Find where the given text appears and provide that cell's center as (X, Y) coordinate. 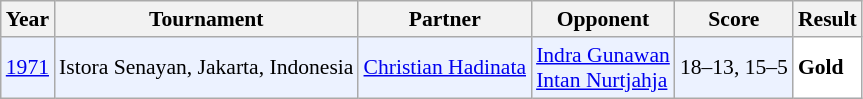
Christian Hadinata (444, 68)
Tournament (206, 19)
18–13, 15–5 (734, 68)
Indra Gunawan Intan Nurtjahja (603, 68)
Score (734, 19)
Result (828, 19)
Gold (828, 68)
Year (28, 19)
Opponent (603, 19)
Istora Senayan, Jakarta, Indonesia (206, 68)
1971 (28, 68)
Partner (444, 19)
